Search for the cell housing the specified text and yield its (x, y) center coordinate. 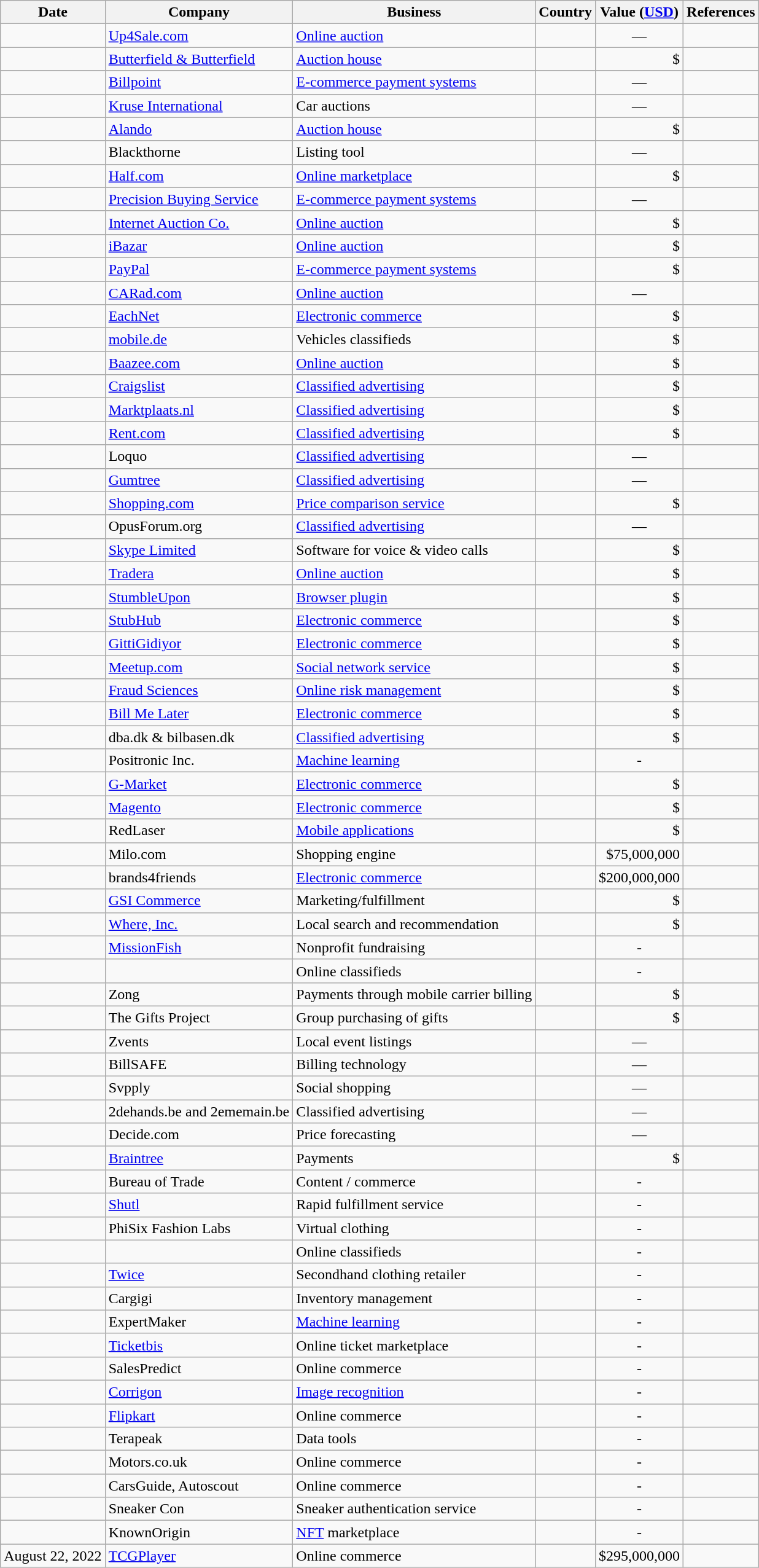
Baazee.com (199, 363)
Shutl (199, 1205)
Bureau of Trade (199, 1182)
EachNet (199, 316)
Billpoint (199, 82)
brands4friends (199, 877)
Price comparison service (414, 503)
Kruse International (199, 106)
Online marketplace (414, 176)
Milo.com (199, 854)
Virtual clothing (414, 1228)
Content / commerce (414, 1182)
RedLaser (199, 831)
Billing technology (414, 1065)
CARad.com (199, 293)
Internet Auction Co. (199, 222)
$75,000,000 (640, 854)
Meetup.com (199, 667)
Social shopping (414, 1088)
SalesPredict (199, 1368)
Marketing/fulfillment (414, 901)
MissionFish (199, 947)
2dehands.be and 2ememain.be (199, 1111)
Nonprofit fundraising (414, 947)
Magento (199, 807)
Positronic Inc. (199, 761)
Data tools (414, 1439)
G-Market (199, 784)
mobile.de (199, 340)
$295,000,000 (640, 1556)
Software for voice & video calls (414, 550)
Skype Limited (199, 550)
Ticketbis (199, 1345)
CarsGuide, Autoscout (199, 1486)
Up4Sale.com (199, 36)
Online risk management (414, 691)
Vehicles classifieds (414, 340)
Local event listings (414, 1041)
Zvents (199, 1041)
Tradera (199, 573)
Value (USD) (640, 12)
StubHub (199, 620)
Butterfield & Butterfield (199, 59)
Listing tool (414, 152)
Flipkart (199, 1415)
ExpertMaker (199, 1322)
Online ticket marketplace (414, 1345)
References (721, 12)
Cargigi (199, 1298)
Braintree (199, 1158)
Payments (414, 1158)
Social network service (414, 667)
Terapeak (199, 1439)
August 22, 2022 (53, 1556)
NFT marketplace (414, 1532)
Decide.com (199, 1135)
Bill Me Later (199, 714)
Car auctions (414, 106)
Where, Inc. (199, 924)
Zong (199, 994)
$200,000,000 (640, 877)
Motors.co.uk (199, 1462)
Alando (199, 129)
Image recognition (414, 1392)
Rent.com (199, 433)
The Gifts Project (199, 1017)
Sneaker authentication service (414, 1509)
Shopping.com (199, 503)
Twice (199, 1275)
Gumtree (199, 480)
Browser plugin (414, 597)
Craigslist (199, 386)
Rapid fulfillment service (414, 1205)
Sneaker Con (199, 1509)
TCGPlayer (199, 1556)
Date (53, 12)
BillSAFE (199, 1065)
Price forecasting (414, 1135)
Marktplaats.nl (199, 410)
dba.dk & bilbasen.dk (199, 737)
Inventory management (414, 1298)
Blackthorne (199, 152)
Country (566, 12)
Local search and recommendation (414, 924)
Company (199, 12)
Shopping engine (414, 854)
iBazar (199, 246)
GSI Commerce (199, 901)
Payments through mobile carrier billing (414, 994)
KnownOrigin (199, 1532)
Precision Buying Service (199, 199)
PayPal (199, 269)
Loquo (199, 457)
Fraud Sciences (199, 691)
OpusForum.org (199, 527)
StumbleUpon (199, 597)
Business (414, 12)
Svpply (199, 1088)
Half.com (199, 176)
GittiGidiyor (199, 643)
Mobile applications (414, 831)
Group purchasing of gifts (414, 1017)
Secondhand clothing retailer (414, 1275)
Corrigon (199, 1392)
PhiSix Fashion Labs (199, 1228)
